For the text-containing cell, return its midpoint in (X, Y) coordinate format. 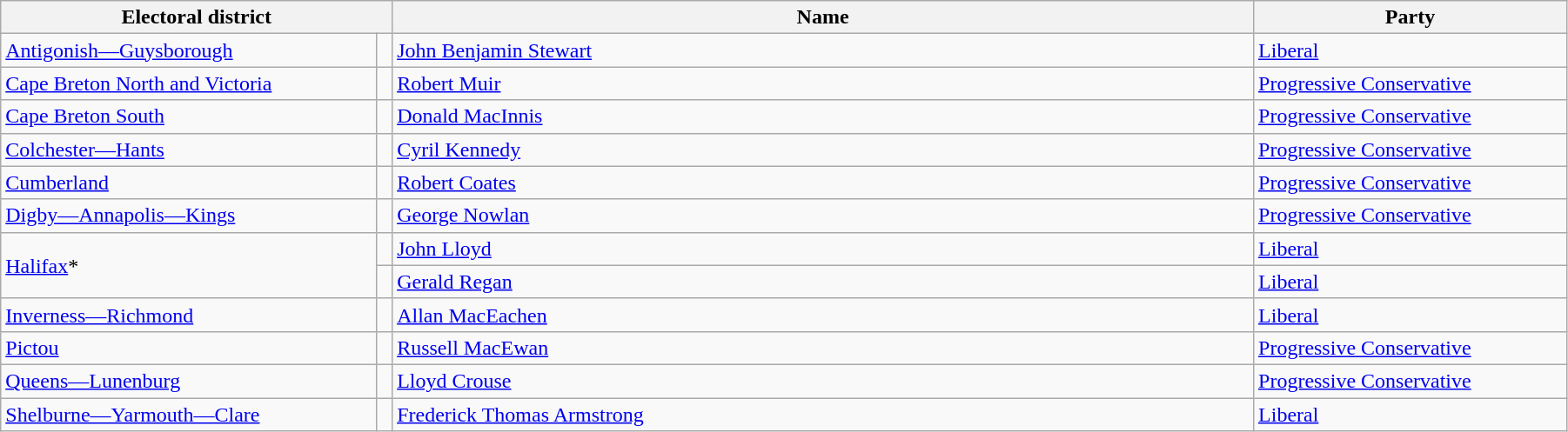
Frederick Thomas Armstrong (823, 415)
Inverness—Richmond (189, 315)
Cape Breton South (189, 116)
George Nowlan (823, 216)
Cyril Kennedy (823, 150)
John Benjamin Stewart (823, 50)
Antigonish—Guysborough (189, 50)
Allan MacEachen (823, 315)
Queens—Lunenburg (189, 381)
Robert Coates (823, 183)
Lloyd Crouse (823, 381)
Gerald Regan (823, 282)
Pictou (189, 348)
Donald MacInnis (823, 116)
Cumberland (189, 183)
Party (1411, 17)
Robert Muir (823, 83)
Colchester—Hants (189, 150)
John Lloyd (823, 249)
Electoral district (197, 17)
Halifax* (189, 265)
Russell MacEwan (823, 348)
Shelburne—Yarmouth—Clare (189, 415)
Name (823, 17)
Digby—Annapolis—Kings (189, 216)
Cape Breton North and Victoria (189, 83)
